Return the (X, Y) coordinate for the center point of the cell that contains the specified text.  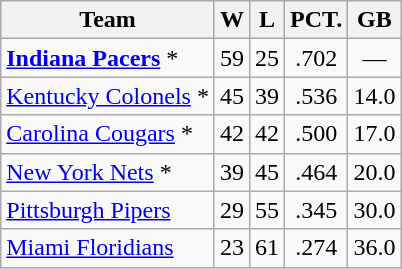
55 (268, 210)
Miami Floridians (108, 248)
L (268, 20)
Indiana Pacers * (108, 58)
.702 (316, 58)
— (374, 58)
30.0 (374, 210)
Kentucky Colonels * (108, 96)
23 (232, 248)
New York Nets * (108, 172)
W (232, 20)
.345 (316, 210)
PCT. (316, 20)
.464 (316, 172)
29 (232, 210)
61 (268, 248)
.500 (316, 134)
.536 (316, 96)
.274 (316, 248)
17.0 (374, 134)
14.0 (374, 96)
Carolina Cougars * (108, 134)
Team (108, 20)
36.0 (374, 248)
Pittsburgh Pipers (108, 210)
20.0 (374, 172)
59 (232, 58)
25 (268, 58)
GB (374, 20)
